Pinpoint the cell where the given text exists, returning its (X, Y) midpoint coordinate. 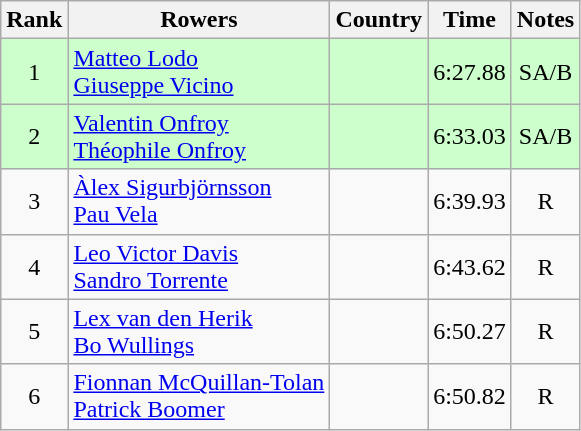
Àlex SigurbjörnssonPau Vela (199, 202)
6:27.88 (470, 72)
6:39.93 (470, 202)
Notes (545, 20)
Matteo LodoGiuseppe Vicino (199, 72)
3 (34, 202)
6:50.82 (470, 396)
Rank (34, 20)
Rowers (199, 20)
6:50.27 (470, 332)
6 (34, 396)
Country (379, 20)
Leo Victor DavisSandro Torrente (199, 266)
2 (34, 136)
Valentin OnfroyThéophile Onfroy (199, 136)
6:43.62 (470, 266)
4 (34, 266)
Fionnan McQuillan-TolanPatrick Boomer (199, 396)
Time (470, 20)
5 (34, 332)
1 (34, 72)
Lex van den HerikBo Wullings (199, 332)
6:33.03 (470, 136)
